Locate the cell with the specified text and output its (x, y) center coordinate. 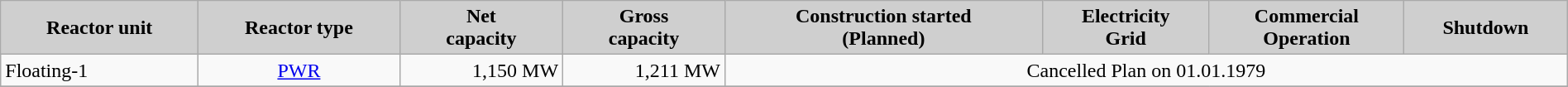
Shutdown (1486, 28)
Cancelled Plan on 01.01.1979 (1146, 70)
Reactor type (299, 28)
Netcapacity (481, 28)
Reactor unit (99, 28)
1,150 MW (481, 70)
Grosscapacity (644, 28)
CommercialOperation (1307, 28)
Floating-1 (99, 70)
ElectricityGrid (1126, 28)
PWR (299, 70)
Construction started(Planned) (883, 28)
1,211 MW (644, 70)
